Search for the cell housing the specified text and yield its [x, y] center coordinate. 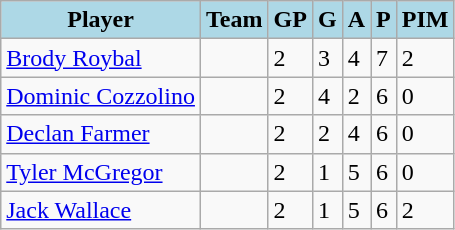
Declan Farmer [101, 134]
Team [234, 20]
A [356, 20]
PIM [425, 20]
Dominic Cozzolino [101, 96]
Jack Wallace [101, 210]
GP [290, 20]
G [327, 20]
3 [327, 58]
Brody Roybal [101, 58]
Player [101, 20]
Tyler McGregor [101, 172]
P [384, 20]
7 [384, 58]
